Output the [X, Y] coordinate of the center of the cell containing the given text.  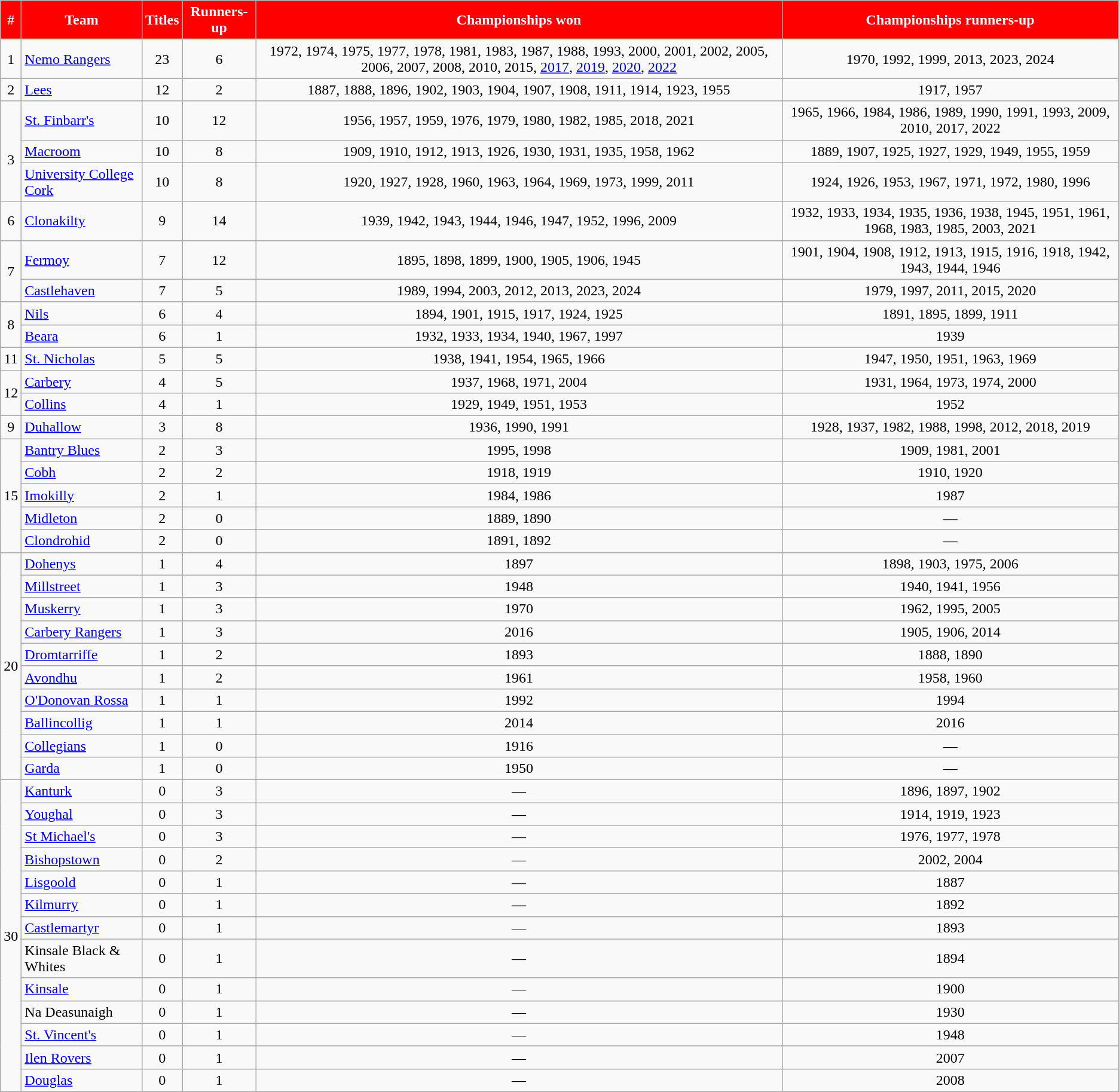
Lees [81, 90]
1970 [519, 609]
Team [81, 20]
1947, 1950, 1951, 1963, 1969 [950, 359]
2002, 2004 [950, 859]
1995, 1998 [519, 450]
1970, 1992, 1999, 2013, 2023, 2024 [950, 59]
Nils [81, 313]
1932, 1933, 1934, 1935, 1936, 1938, 1945, 1951, 1961, 1968, 1983, 1985, 2003, 2021 [950, 221]
1938, 1941, 1954, 1965, 1966 [519, 359]
15 [11, 495]
Avondhu [81, 677]
Muskerry [81, 609]
1937, 1968, 1971, 2004 [519, 382]
1909, 1981, 2001 [950, 450]
Castlehaven [81, 290]
Kinsale Black & Whites [81, 959]
Midleton [81, 518]
2008 [950, 1080]
Nemo Rangers [81, 59]
Carbery Rangers [81, 632]
1939 [950, 336]
11 [11, 359]
1900 [950, 989]
1895, 1898, 1899, 1900, 1905, 1906, 1945 [519, 259]
2014 [519, 723]
1939, 1942, 1943, 1944, 1946, 1947, 1952, 1996, 2009 [519, 221]
1928, 1937, 1982, 1988, 1998, 2012, 2018, 2019 [950, 427]
1892 [950, 905]
Imokilly [81, 495]
1952 [950, 405]
1961 [519, 677]
1965, 1966, 1984, 1986, 1989, 1990, 1991, 1993, 2009, 2010, 2017, 2022 [950, 121]
St. Finbarr's [81, 121]
Youghal [81, 814]
Bishopstown [81, 859]
1910, 1920 [950, 473]
1888, 1890 [950, 654]
Kanturk [81, 791]
Millstreet [81, 586]
1914, 1919, 1923 [950, 814]
14 [219, 221]
Na Deasunaigh [81, 1012]
20 [11, 666]
1894, 1901, 1915, 1917, 1924, 1925 [519, 313]
1891, 1895, 1899, 1911 [950, 313]
1901, 1904, 1908, 1912, 1913, 1915, 1916, 1918, 1942, 1943, 1944, 1946 [950, 259]
1958, 1960 [950, 677]
1950 [519, 769]
1909, 1910, 1912, 1913, 1926, 1930, 1931, 1935, 1958, 1962 [519, 151]
Clondrohid [81, 541]
1894 [950, 959]
1896, 1897, 1902 [950, 791]
Ilen Rovers [81, 1057]
1972, 1974, 1975, 1977, 1978, 1981, 1983, 1987, 1988, 1993, 2000, 2001, 2002, 2005, 2006, 2007, 2008, 2010, 2015, 2017, 2019, 2020, 2022 [519, 59]
1992 [519, 700]
Championships runners-up [950, 20]
Runners-up [219, 20]
Titles [162, 20]
Ballincollig [81, 723]
Lisgoold [81, 882]
1931, 1964, 1973, 1974, 2000 [950, 382]
1989, 1994, 2003, 2012, 2013, 2023, 2024 [519, 290]
Clonakilty [81, 221]
O'Donovan Rossa [81, 700]
1905, 1906, 2014 [950, 632]
2007 [950, 1057]
1897 [519, 564]
1979, 1997, 2011, 2015, 2020 [950, 290]
Dromtarriffe [81, 654]
1936, 1990, 1991 [519, 427]
Bantry Blues [81, 450]
1962, 1995, 2005 [950, 609]
1920, 1927, 1928, 1960, 1963, 1964, 1969, 1973, 1999, 2011 [519, 182]
1918, 1919 [519, 473]
1930 [950, 1012]
Collegians [81, 745]
University College Cork [81, 182]
1889, 1907, 1925, 1927, 1929, 1949, 1955, 1959 [950, 151]
Kilmurry [81, 905]
Carbery [81, 382]
1898, 1903, 1975, 2006 [950, 564]
1940, 1941, 1956 [950, 586]
St Michael's [81, 837]
Championships won [519, 20]
Kinsale [81, 989]
1976, 1977, 1978 [950, 837]
1932, 1933, 1934, 1940, 1967, 1997 [519, 336]
St. Vincent's [81, 1035]
1994 [950, 700]
1984, 1986 [519, 495]
Macroom [81, 151]
1956, 1957, 1959, 1976, 1979, 1980, 1982, 1985, 2018, 2021 [519, 121]
# [11, 20]
Fermoy [81, 259]
1887, 1888, 1896, 1902, 1903, 1904, 1907, 1908, 1911, 1914, 1923, 1955 [519, 90]
1987 [950, 495]
30 [11, 936]
23 [162, 59]
1929, 1949, 1951, 1953 [519, 405]
1916 [519, 745]
1889, 1890 [519, 518]
1917, 1957 [950, 90]
St. Nicholas [81, 359]
Beara [81, 336]
Garda [81, 769]
1891, 1892 [519, 541]
1924, 1926, 1953, 1967, 1971, 1972, 1980, 1996 [950, 182]
Cobh [81, 473]
Duhallow [81, 427]
Douglas [81, 1080]
Collins [81, 405]
Dohenys [81, 564]
1887 [950, 882]
Castlemartyr [81, 928]
